Pinpoint the cell where the given text exists, returning its (x, y) midpoint coordinate. 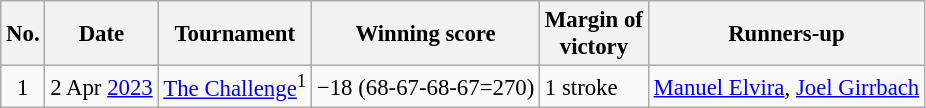
No. (23, 34)
1 (23, 87)
−18 (68-67-68-67=270) (426, 87)
Tournament (235, 34)
Margin ofvictory (594, 34)
2 Apr 2023 (102, 87)
Manuel Elvira, Joel Girrbach (786, 87)
Runners-up (786, 34)
The Challenge1 (235, 87)
Date (102, 34)
Winning score (426, 34)
1 stroke (594, 87)
